Identify which cell holds the provided text, then report its [X, Y] central coordinate. 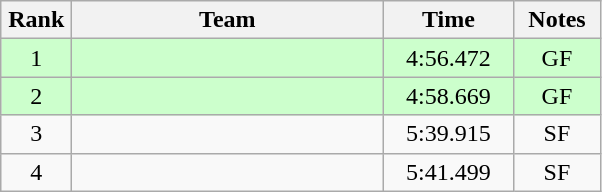
1 [36, 58]
Rank [36, 20]
4 [36, 172]
5:41.499 [448, 172]
Notes [557, 20]
Team [228, 20]
5:39.915 [448, 134]
3 [36, 134]
2 [36, 96]
4:58.669 [448, 96]
4:56.472 [448, 58]
Time [448, 20]
